Determine the [X, Y] coordinate at the center of the cell enclosing the given text.  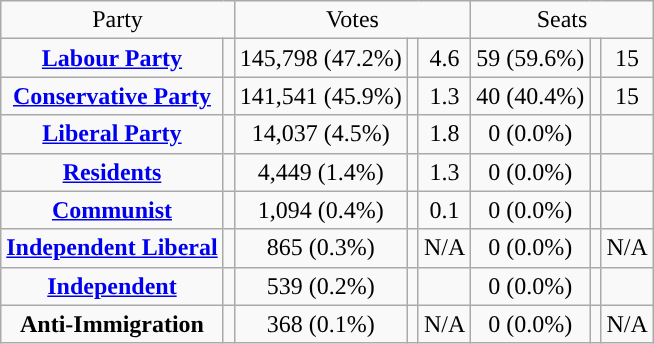
Communist [112, 210]
59 (59.6%) [530, 58]
14,037 (4.5%) [320, 134]
Independent Liberal [112, 248]
Liberal Party [112, 134]
Conservative Party [112, 96]
865 (0.3%) [320, 248]
1.8 [444, 134]
Anti-Immigration [112, 324]
Independent [112, 286]
4.6 [444, 58]
145,798 (47.2%) [320, 58]
539 (0.2%) [320, 286]
Seats [562, 20]
Residents [112, 172]
0.1 [444, 210]
141,541 (45.9%) [320, 96]
1,094 (0.4%) [320, 210]
Votes [352, 20]
Labour Party [112, 58]
368 (0.1%) [320, 324]
4,449 (1.4%) [320, 172]
40 (40.4%) [530, 96]
Party [118, 20]
